Return the (X, Y) coordinate for the center point of the cell that contains the specified text.  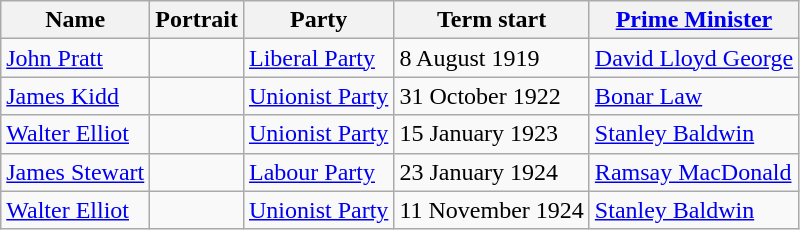
Labour Party (318, 172)
Portrait (197, 20)
Prime Minister (694, 20)
John Pratt (76, 58)
15 January 1923 (492, 134)
Ramsay MacDonald (694, 172)
Party (318, 20)
Term start (492, 20)
8 August 1919 (492, 58)
James Stewart (76, 172)
David Lloyd George (694, 58)
James Kidd (76, 96)
23 January 1924 (492, 172)
Bonar Law (694, 96)
11 November 1924 (492, 210)
Name (76, 20)
31 October 1922 (492, 96)
Liberal Party (318, 58)
